Return [x, y] of the center of cell containing provided text 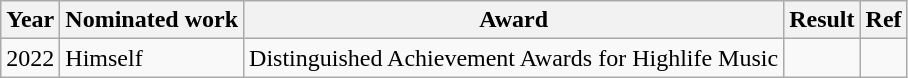
2022 [30, 58]
Himself [152, 58]
Result [822, 20]
Nominated work [152, 20]
Year [30, 20]
Ref [884, 20]
Award [514, 20]
Distinguished Achievement Awards for Highlife Music [514, 58]
